Output the [x, y] coordinate of the center of the cell containing the given text.  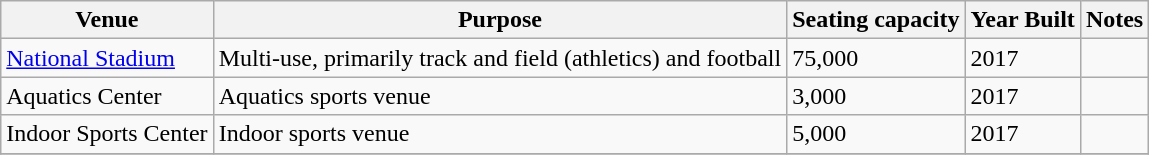
Seating capacity [876, 20]
3,000 [876, 96]
Multi-use, primarily track and field (athletics) and football [500, 58]
Notes [1114, 20]
Purpose [500, 20]
Aquatics sports venue [500, 96]
5,000 [876, 134]
Year Built [1022, 20]
Aquatics Center [107, 96]
Indoor sports venue [500, 134]
Venue [107, 20]
75,000 [876, 58]
National Stadium [107, 58]
Indoor Sports Center [107, 134]
